For the text-containing cell, return its midpoint in (x, y) coordinate format. 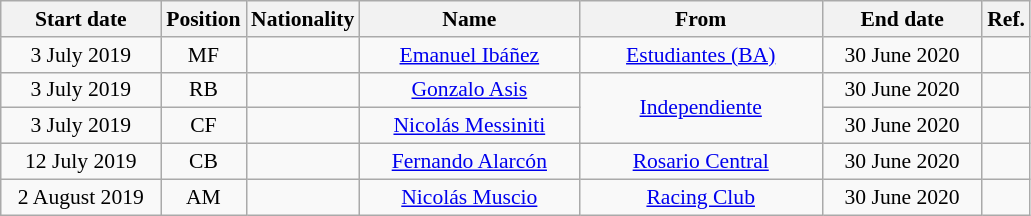
2 August 2019 (81, 197)
Ref. (1006, 19)
Racing Club (700, 197)
Estudiantes (BA) (700, 55)
CF (204, 126)
12 July 2019 (81, 162)
Fernando Alarcón (469, 162)
Independiente (700, 108)
Gonzalo Asis (469, 90)
Name (469, 19)
Position (204, 19)
AM (204, 197)
MF (204, 55)
Rosario Central (700, 162)
CB (204, 162)
Nicolás Muscio (469, 197)
Start date (81, 19)
End date (902, 19)
Nicolás Messiniti (469, 126)
From (700, 19)
Emanuel Ibáñez (469, 55)
Nationality (302, 19)
RB (204, 90)
